Return the [X, Y] coordinate for the center point of the cell that contains the specified text.  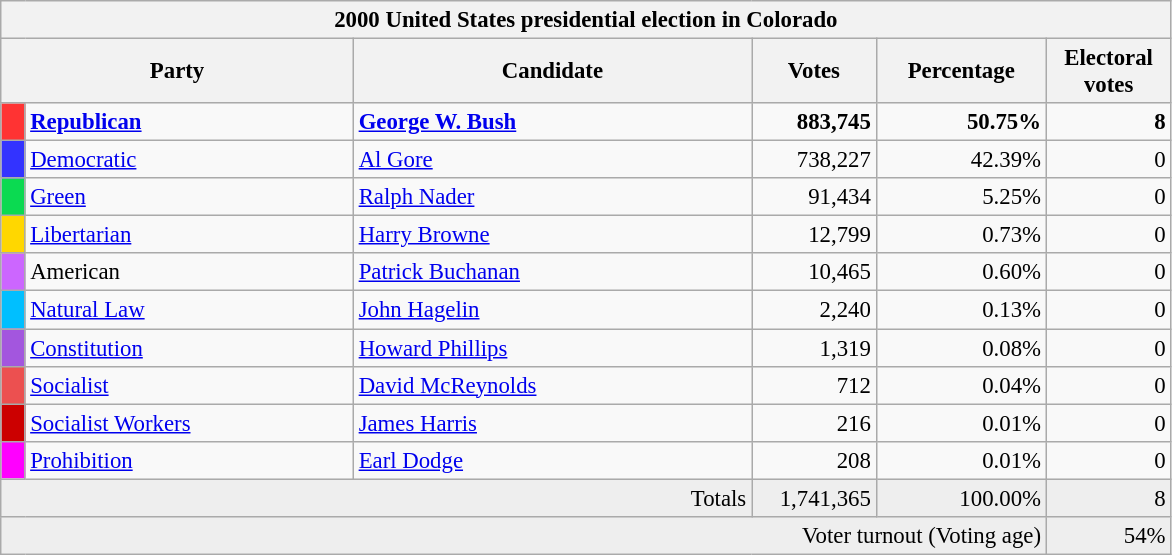
Electoral votes [1108, 72]
Percentage [961, 72]
Prohibition [189, 460]
Green [189, 197]
Earl Dodge [552, 460]
100.00% [961, 498]
Voter turnout (Voting age) [524, 536]
Candidate [552, 72]
738,227 [814, 160]
Socialist [189, 385]
12,799 [814, 235]
Democratic [189, 160]
2,240 [814, 310]
10,465 [814, 273]
0.73% [961, 235]
216 [814, 423]
Party [178, 72]
712 [814, 385]
1,319 [814, 348]
John Hagelin [552, 310]
5.25% [961, 197]
1,741,365 [814, 498]
Howard Phillips [552, 348]
0.60% [961, 273]
0.08% [961, 348]
883,745 [814, 122]
Votes [814, 72]
Natural Law [189, 310]
54% [1108, 536]
Ralph Nader [552, 197]
Constitution [189, 348]
Totals [376, 498]
Republican [189, 122]
208 [814, 460]
2000 United States presidential election in Colorado [586, 20]
David McReynolds [552, 385]
Patrick Buchanan [552, 273]
91,434 [814, 197]
0.13% [961, 310]
Al Gore [552, 160]
James Harris [552, 423]
Libertarian [189, 235]
Harry Browne [552, 235]
American [189, 273]
George W. Bush [552, 122]
50.75% [961, 122]
0.04% [961, 385]
Socialist Workers [189, 423]
42.39% [961, 160]
